Provide the (X, Y) coordinate of the cell's center where the given text is located.  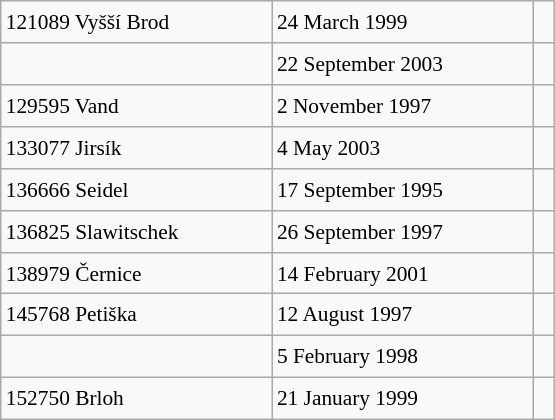
152750 Brloh (136, 399)
4 May 2003 (402, 148)
129595 Vand (136, 106)
21 January 1999 (402, 399)
133077 Jirsík (136, 148)
121089 Vyšší Brod (136, 22)
17 September 1995 (402, 189)
5 February 1998 (402, 357)
12 August 1997 (402, 315)
22 September 2003 (402, 64)
136666 Seidel (136, 189)
26 September 1997 (402, 231)
24 March 1999 (402, 22)
14 February 2001 (402, 273)
138979 Černice (136, 273)
2 November 1997 (402, 106)
145768 Petiška (136, 315)
136825 Slawitschek (136, 231)
